Locate the cell with the specified text and output its [X, Y] center coordinate. 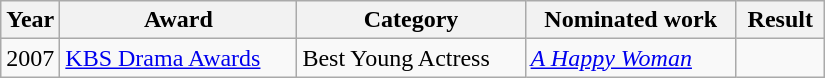
KBS Drama Awards [178, 58]
A Happy Woman [630, 58]
2007 [30, 58]
Year [30, 20]
Best Young Actress [411, 58]
Category [411, 20]
Result [780, 20]
Award [178, 20]
Nominated work [630, 20]
